Determine the [X, Y] coordinate at the center of the cell enclosing the given text.  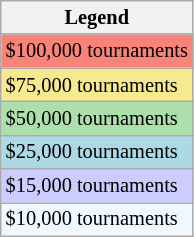
$100,000 tournaments [97, 51]
$15,000 tournaments [97, 186]
Legend [97, 17]
$75,000 tournaments [97, 85]
$50,000 tournaments [97, 118]
$10,000 tournaments [97, 219]
$25,000 tournaments [97, 152]
